Detect which cell encompasses the target text, then output its [x, y] center coordinate. 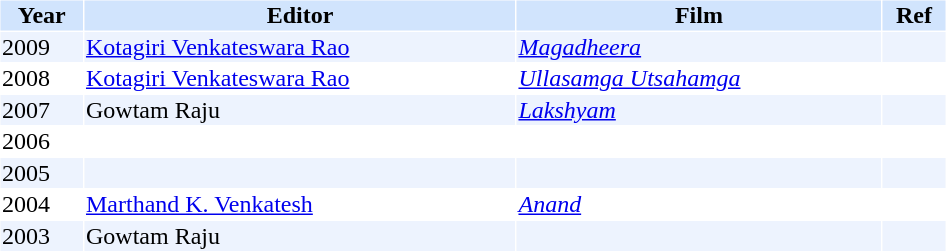
2006 [41, 141]
2005 [41, 173]
2007 [41, 110]
Ref [914, 15]
Marthand K. Venkatesh [300, 205]
2004 [41, 205]
Editor [300, 15]
2003 [41, 236]
Lakshyam [699, 110]
Magadheera [699, 47]
Film [699, 15]
Anand [699, 205]
Year [41, 15]
2008 [41, 79]
Ullasamga Utsahamga [699, 79]
2009 [41, 47]
